Scan for the cell matching the given text and deliver its [X, Y] coordinate at center. 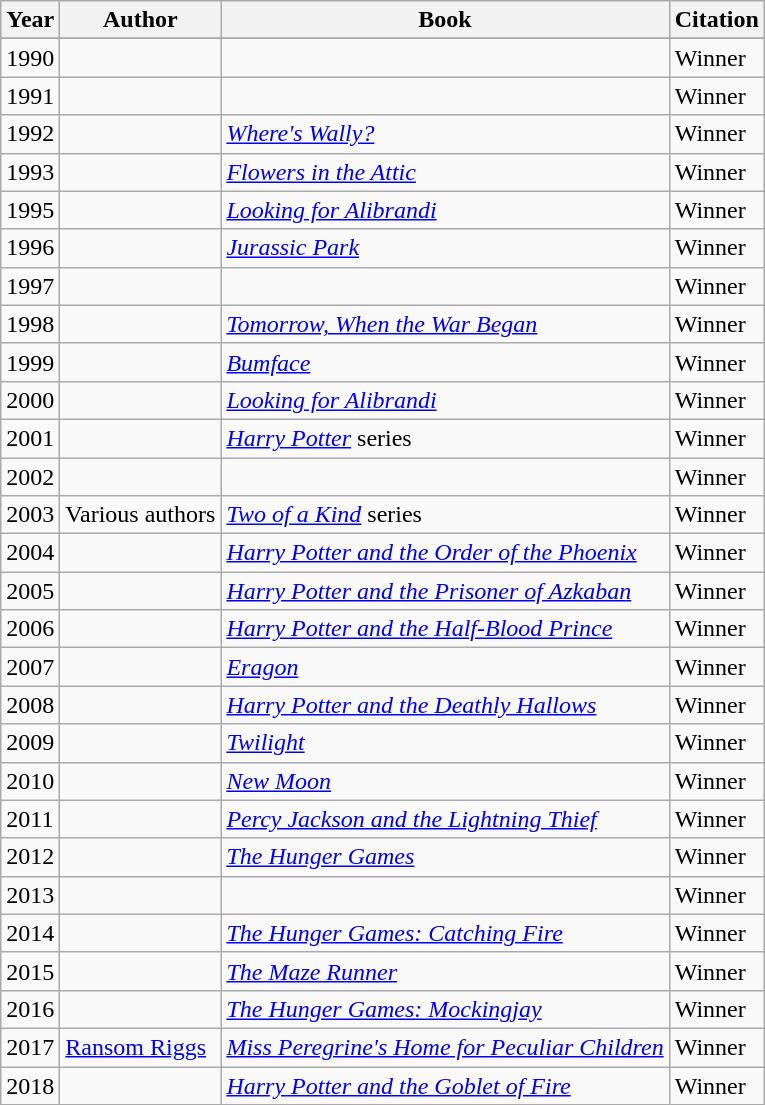
2007 [30, 667]
Harry Potter and the Deathly Hallows [445, 705]
1999 [30, 362]
2006 [30, 629]
Twilight [445, 743]
Ransom Riggs [140, 1047]
2001 [30, 438]
Book [445, 20]
1990 [30, 58]
New Moon [445, 781]
Harry Potter series [445, 438]
2013 [30, 895]
2004 [30, 553]
Harry Potter and the Half-Blood Prince [445, 629]
Harry Potter and the Prisoner of Azkaban [445, 591]
1995 [30, 210]
Where's Wally? [445, 134]
2017 [30, 1047]
Miss Peregrine's Home for Peculiar Children [445, 1047]
2008 [30, 705]
2011 [30, 819]
Flowers in the Attic [445, 172]
The Maze Runner [445, 971]
2015 [30, 971]
2009 [30, 743]
Various authors [140, 515]
2016 [30, 1009]
2010 [30, 781]
2012 [30, 857]
Two of a Kind series [445, 515]
2014 [30, 933]
Author [140, 20]
1998 [30, 324]
Year [30, 20]
Eragon [445, 667]
The Hunger Games: Catching Fire [445, 933]
1993 [30, 172]
1997 [30, 286]
Tomorrow, When the War Began [445, 324]
2018 [30, 1085]
2002 [30, 477]
The Hunger Games: Mockingjay [445, 1009]
Harry Potter and the Goblet of Fire [445, 1085]
Jurassic Park [445, 248]
2005 [30, 591]
1991 [30, 96]
Citation [716, 20]
1992 [30, 134]
2003 [30, 515]
The Hunger Games [445, 857]
Percy Jackson and the Lightning Thief [445, 819]
2000 [30, 400]
1996 [30, 248]
Bumface [445, 362]
Harry Potter and the Order of the Phoenix [445, 553]
